Return (x, y) of the center of cell containing provided text 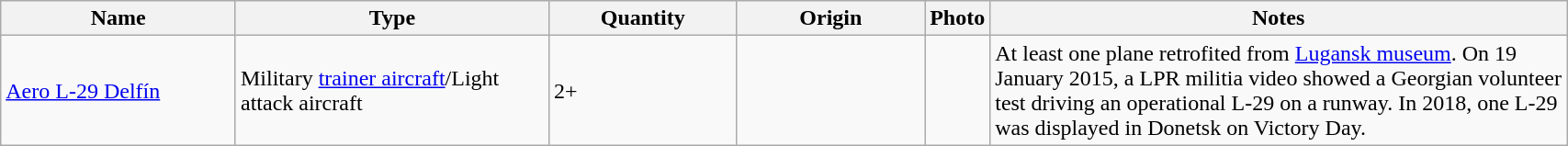
Notes (1279, 18)
Quantity (643, 18)
Military trainer aircraft/Light attack aircraft (391, 90)
Aero L-29 Delfín (118, 90)
2+ (643, 90)
Name (118, 18)
Origin (830, 18)
Type (391, 18)
Photo (957, 18)
